Extract the (x, y) coordinate from the center of the cell holding the provided text.  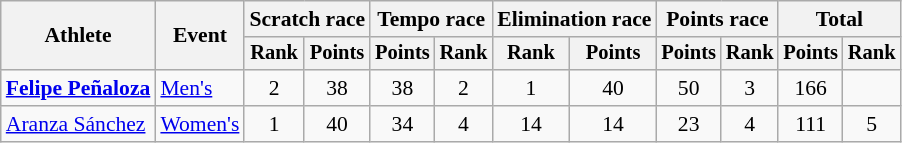
Total (839, 19)
Event (200, 36)
Women's (200, 124)
Aranza Sánchez (78, 124)
Felipe Peñaloza (78, 88)
Tempo race (431, 19)
Athlete (78, 36)
111 (810, 124)
23 (688, 124)
34 (402, 124)
50 (688, 88)
Scratch race (307, 19)
166 (810, 88)
3 (750, 88)
Points race (717, 19)
5 (872, 124)
Elimination race (574, 19)
Men's (200, 88)
